From the cell containing the given text, extract its center point as (X, Y) coordinate. 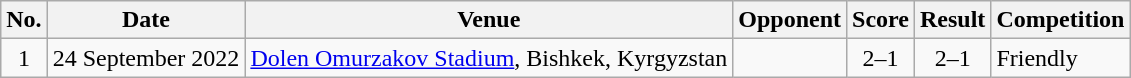
No. (24, 20)
Score (881, 20)
1 (24, 58)
Result (952, 20)
Competition (1060, 20)
Friendly (1060, 58)
Dolen Omurzakov Stadium, Bishkek, Kyrgyzstan (489, 58)
Opponent (790, 20)
24 September 2022 (146, 58)
Venue (489, 20)
Date (146, 20)
